Pinpoint the cell where the given text exists, returning its (X, Y) midpoint coordinate. 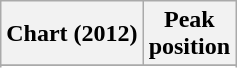
Chart (2012) (72, 34)
Peakposition (189, 34)
